Find where the given text appears and provide that cell's center as (X, Y) coordinate. 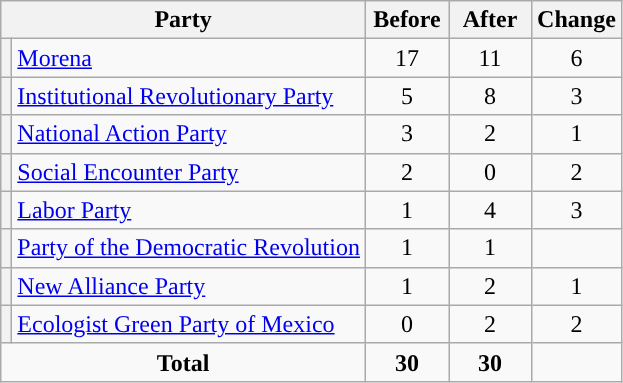
Party (184, 20)
National Action Party (189, 134)
Social Encounter Party (189, 172)
After (490, 20)
8 (490, 96)
Before (406, 20)
Labor Party (189, 210)
Party of the Democratic Revolution (189, 248)
Institutional Revolutionary Party (189, 96)
17 (406, 58)
Ecologist Green Party of Mexico (189, 324)
6 (577, 58)
Change (577, 20)
5 (406, 96)
New Alliance Party (189, 286)
Total (184, 362)
11 (490, 58)
4 (490, 210)
Morena (189, 58)
